For the text-containing cell, return its midpoint in (x, y) coordinate format. 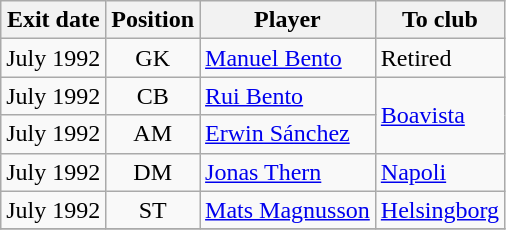
Retired (440, 58)
Position (153, 20)
GK (153, 58)
Player (288, 20)
To club (440, 20)
Jonas Thern (288, 172)
Boavista (440, 115)
Manuel Bento (288, 58)
Napoli (440, 172)
CB (153, 96)
ST (153, 210)
Mats Magnusson (288, 210)
Rui Bento (288, 96)
Exit date (54, 20)
AM (153, 134)
DM (153, 172)
Helsingborg (440, 210)
Erwin Sánchez (288, 134)
